Output the [X, Y] coordinate of the center of the cell containing the given text.  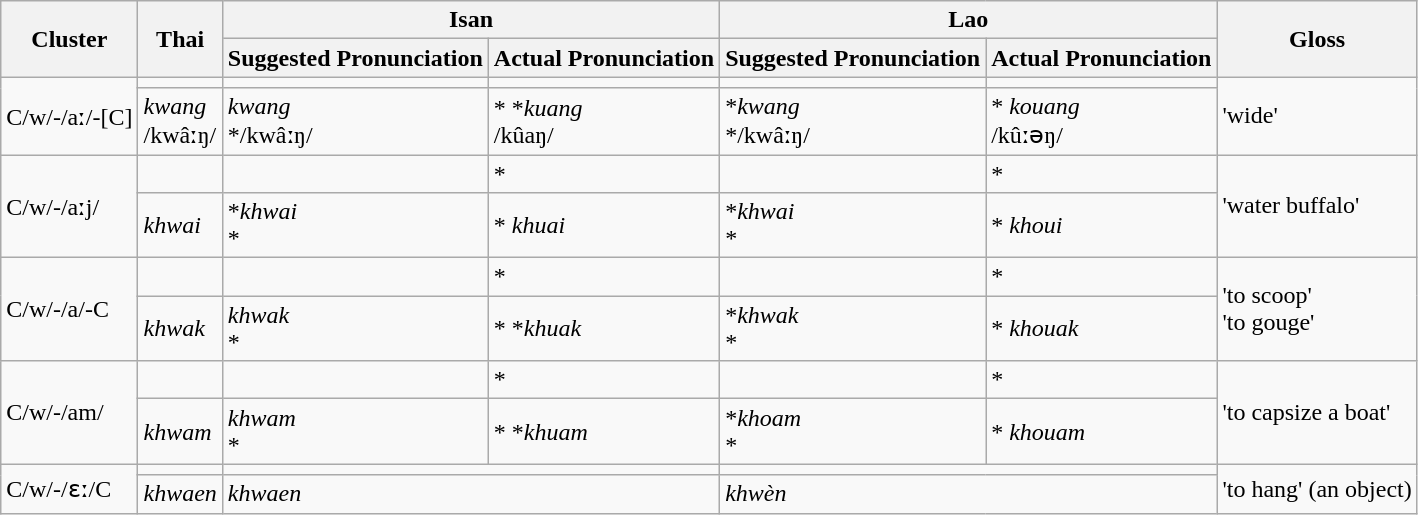
'water buffalo' [1317, 206]
* *kuang/kûaŋ/ [604, 122]
kwang*/kwâːŋ/ [355, 122]
* khuai [604, 226]
khwam [180, 432]
C/w/-/aːj/ [70, 206]
Isan [470, 20]
khwak [180, 328]
C/w/-/am/ [70, 412]
Cluster [70, 39]
* khouam [1102, 432]
* khouak [1102, 328]
khwèn [968, 494]
kwang/kwâːŋ/ [180, 122]
C/w/-/a/-C [70, 310]
*khoam* [853, 432]
'wide' [1317, 116]
khwak* [355, 328]
'to capsize a boat' [1317, 412]
* *khuak [604, 328]
khwai [180, 226]
*khwak* [853, 328]
C/w/-/aː/-[C] [70, 116]
khwam* [355, 432]
'to scoop''to gouge' [1317, 310]
Lao [968, 20]
* kouang/kûːəŋ/ [1102, 122]
* khoui [1102, 226]
Gloss [1317, 39]
C/w/-/ɛː/C [70, 488]
'to hang' (an object) [1317, 488]
* *khuam [604, 432]
*kwang*/kwâːŋ/ [853, 122]
Thai [180, 39]
